Provide the (X, Y) coordinate of the cell's center where the given text is located.  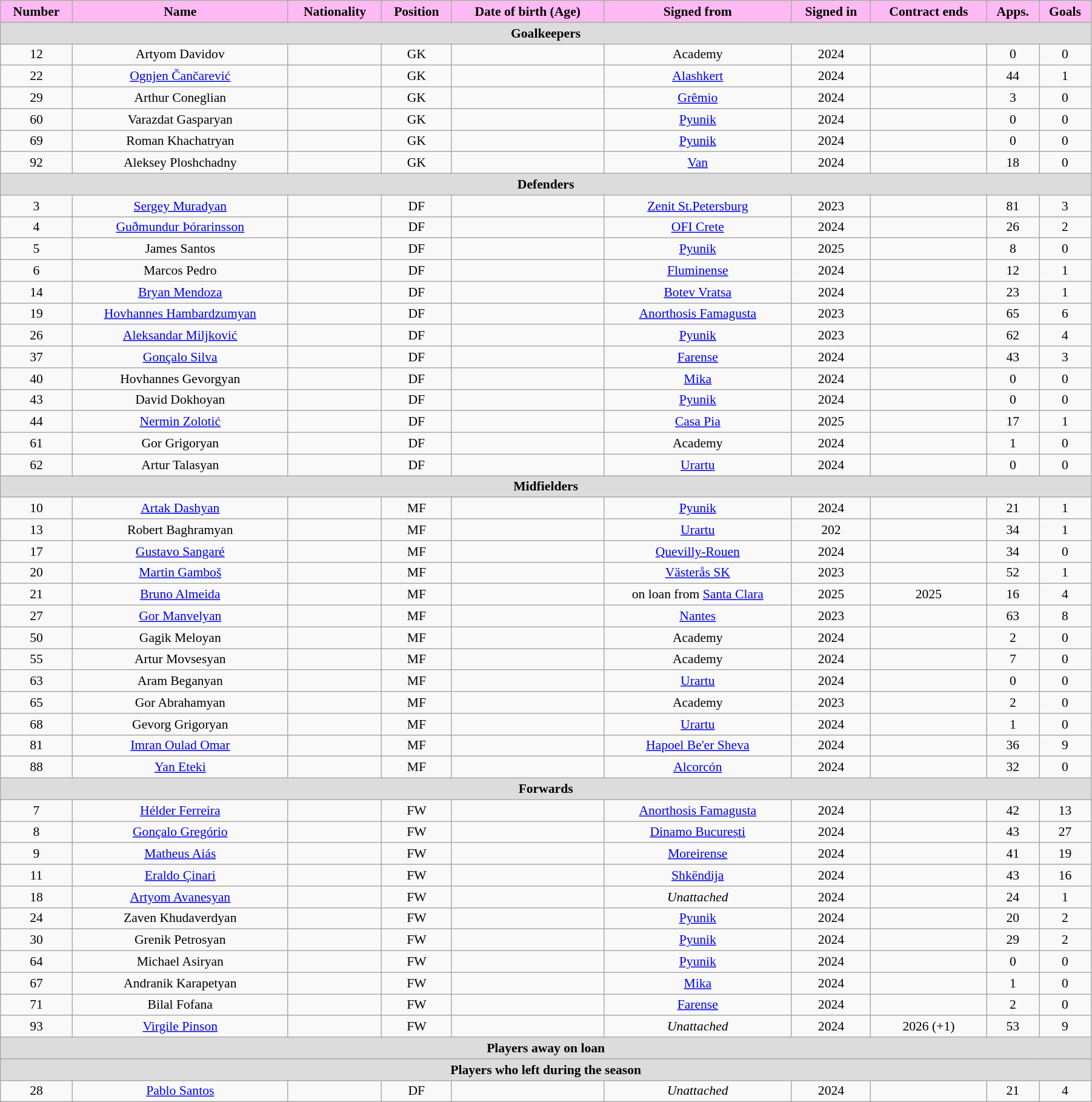
Bruno Almeida (180, 595)
Guðmundur Þórarinsson (180, 227)
Alcorcón (697, 767)
Shkëndija (697, 875)
Number (36, 12)
Aleksey Ploshchadny (180, 163)
Eraldo Çinari (180, 875)
22 (36, 76)
Defenders (546, 184)
Sergey Muradyan (180, 206)
James Santos (180, 249)
2026 (+1) (928, 1027)
Arthur Coneglian (180, 98)
Signed from (697, 12)
37 (36, 357)
60 (36, 119)
Artur Talasyan (180, 465)
Midfielders (546, 487)
64 (36, 962)
Hélder Ferreira (180, 810)
Players who left during the season (546, 1070)
71 (36, 1005)
88 (36, 767)
Artak Dashyan (180, 509)
23 (1013, 292)
42 (1013, 810)
Contract ends (928, 12)
Artur Movsesyan (180, 660)
Hovhannes Hambardzumyan (180, 314)
69 (36, 141)
Grenik Petrosyan (180, 940)
Botev Vratsa (697, 292)
10 (36, 509)
Artyom Davidov (180, 55)
Dinamo București (697, 832)
Quevilly-Rouen (697, 552)
Fluminense (697, 271)
Alashkert (697, 76)
Moreirense (697, 854)
Ognjen Čančarević (180, 76)
Bryan Mendoza (180, 292)
Andranik Karapetyan (180, 983)
Gustavo Sangaré (180, 552)
Artyom Avanesyan (180, 897)
68 (36, 724)
Position (417, 12)
Michael Asiryan (180, 962)
Van (697, 163)
55 (36, 660)
Apps. (1013, 12)
52 (1013, 573)
202 (831, 530)
Aram Beganyan (180, 681)
Västerås SK (697, 573)
David Dokhoyan (180, 400)
Marcos Pedro (180, 271)
Robert Baghramyan (180, 530)
Gonçalo Gregório (180, 832)
Date of birth (Age) (528, 12)
Gevorg Grigoryan (180, 724)
Players away on loan (546, 1048)
Name (180, 12)
Forwards (546, 789)
OFI Crete (697, 227)
61 (36, 444)
92 (36, 163)
Zaven Khudaverdyan (180, 918)
41 (1013, 854)
30 (36, 940)
Nationality (335, 12)
28 (36, 1091)
14 (36, 292)
40 (36, 379)
Martin Gamboš (180, 573)
Goals (1065, 12)
Yan Eteki (180, 767)
93 (36, 1027)
11 (36, 875)
Aleksandar Miljković (180, 336)
Signed in (831, 12)
Gagik Meloyan (180, 638)
67 (36, 983)
53 (1013, 1027)
Hovhannes Gevorgyan (180, 379)
Pablo Santos (180, 1091)
Virgile Pinson (180, 1027)
32 (1013, 767)
Nantes (697, 616)
Gor Grigoryan (180, 444)
Matheus Aiás (180, 854)
Imran Oulad Omar (180, 746)
Bilal Fofana (180, 1005)
Roman Khachatryan (180, 141)
Zenit St.Petersburg (697, 206)
Hapoel Be'er Sheva (697, 746)
Gonçalo Silva (180, 357)
Grêmio (697, 98)
Gor Abrahamyan (180, 703)
50 (36, 638)
36 (1013, 746)
on loan from Santa Clara (697, 595)
Varazdat Gasparyan (180, 119)
Casa Pia (697, 422)
5 (36, 249)
Gor Manvelyan (180, 616)
Goalkeepers (546, 33)
Nermin Zolotić (180, 422)
